Capture the cell that displays the provided text and extract its [X, Y] central coordinate. 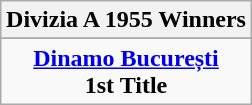
Dinamo București1st Title [126, 72]
Divizia A 1955 Winners [126, 20]
